Find where the given text appears and provide that cell's center as [x, y] coordinate. 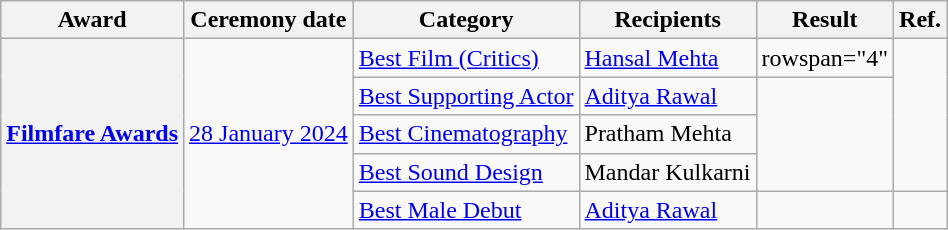
Best Cinematography [466, 134]
Filmfare Awards [92, 134]
Ceremony date [269, 20]
Best Male Debut [466, 210]
Hansal Mehta [668, 58]
Mandar Kulkarni [668, 172]
Best Sound Design [466, 172]
Ref. [920, 20]
Best Film (Critics) [466, 58]
rowspan="4" [825, 58]
Recipients [668, 20]
Category [466, 20]
Pratham Mehta [668, 134]
28 January 2024 [269, 134]
Award [92, 20]
Result [825, 20]
Best Supporting Actor [466, 96]
